From the cell containing the given text, extract its center point as (x, y) coordinate. 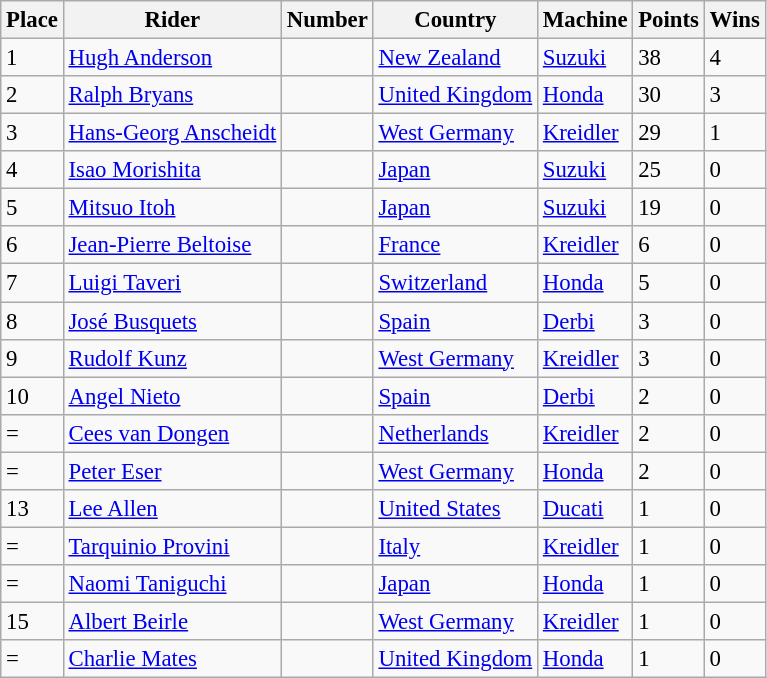
10 (32, 396)
7 (32, 283)
Switzerland (455, 283)
Machine (586, 20)
Charlie Mates (172, 659)
France (455, 245)
9 (32, 358)
38 (668, 58)
Jean-Pierre Beltoise (172, 245)
Angel Nieto (172, 396)
Albert Beirle (172, 621)
Cees van Dongen (172, 433)
25 (668, 170)
Rider (172, 20)
Wins (734, 20)
Ducati (586, 509)
Points (668, 20)
29 (668, 133)
30 (668, 95)
Rudolf Kunz (172, 358)
Italy (455, 546)
Ralph Bryans (172, 95)
15 (32, 621)
New Zealand (455, 58)
José Busquets (172, 321)
13 (32, 509)
Number (328, 20)
19 (668, 208)
8 (32, 321)
Isao Morishita (172, 170)
Country (455, 20)
United States (455, 509)
Peter Eser (172, 471)
Mitsuo Itoh (172, 208)
Netherlands (455, 433)
Hugh Anderson (172, 58)
Naomi Taniguchi (172, 584)
Tarquinio Provini (172, 546)
Luigi Taveri (172, 283)
Hans-Georg Anscheidt (172, 133)
Lee Allen (172, 509)
Place (32, 20)
